Output the (X, Y) coordinate of the center of the cell containing the given text.  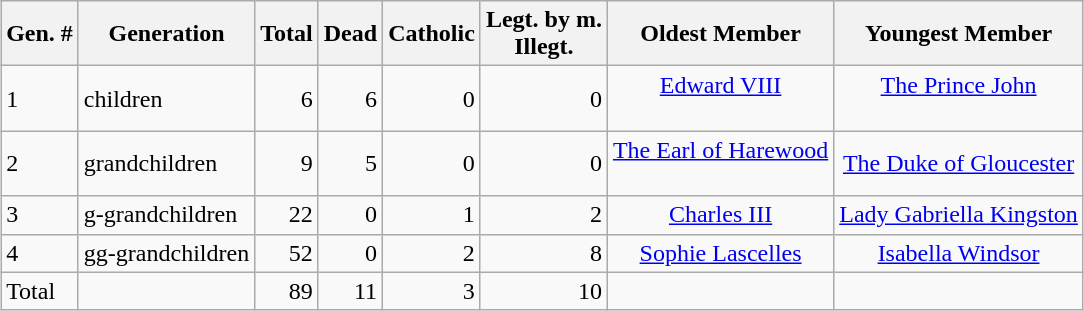
Lady Gabriella Kingston (959, 215)
52 (287, 253)
Sophie Lascelles (720, 253)
4 (40, 253)
The Prince John (959, 98)
Edward VIII (720, 98)
gg-grandchildren (166, 253)
Charles III (720, 215)
22 (287, 215)
g-grandchildren (166, 215)
5 (350, 164)
Gen. # (40, 34)
The Duke of Gloucester (959, 164)
Youngest Member (959, 34)
11 (350, 291)
The Earl of Harewood (720, 164)
9 (287, 164)
10 (544, 291)
Isabella Windsor (959, 253)
Generation (166, 34)
Dead (350, 34)
8 (544, 253)
grandchildren (166, 164)
Catholic (432, 34)
children (166, 98)
Oldest Member (720, 34)
Legt. by m.Illegt. (544, 34)
89 (287, 291)
